Output the (x, y) coordinate of the center of the cell containing the given text.  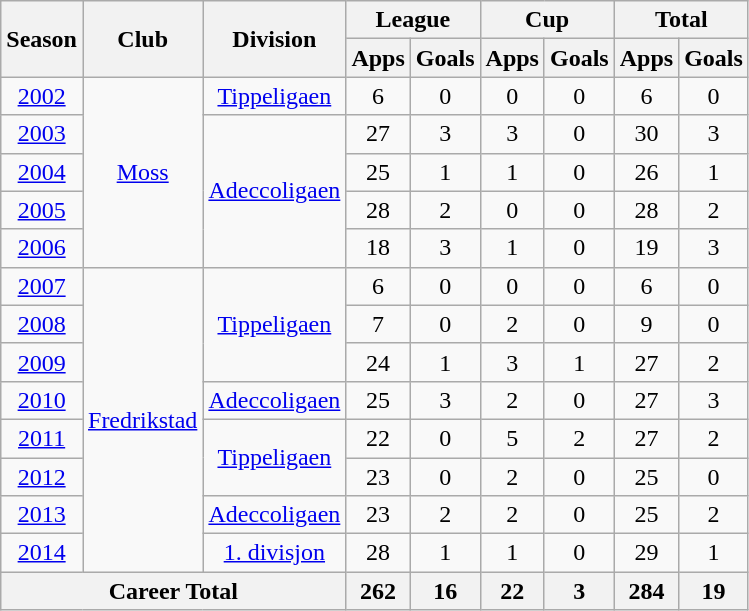
262 (378, 591)
Division (274, 39)
5 (512, 438)
2010 (42, 400)
9 (646, 324)
284 (646, 591)
26 (646, 172)
Club (142, 39)
2009 (42, 362)
2012 (42, 477)
2003 (42, 134)
League (413, 20)
Cup (547, 20)
2006 (42, 248)
2007 (42, 286)
29 (646, 553)
2002 (42, 96)
2008 (42, 324)
30 (646, 134)
16 (445, 591)
1. divisjon (274, 553)
7 (378, 324)
2013 (42, 515)
Moss (142, 172)
2014 (42, 553)
Fredrikstad (142, 419)
Total (681, 20)
Season (42, 39)
24 (378, 362)
2011 (42, 438)
Career Total (174, 591)
2004 (42, 172)
2005 (42, 210)
18 (378, 248)
